Extract the [x, y] coordinate from the center of the cell holding the provided text.  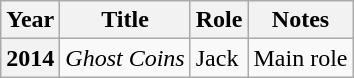
Main role [300, 58]
Year [30, 20]
Role [219, 20]
2014 [30, 58]
Ghost Coins [125, 58]
Jack [219, 58]
Title [125, 20]
Notes [300, 20]
